From the cell containing the given text, extract its center point as [X, Y] coordinate. 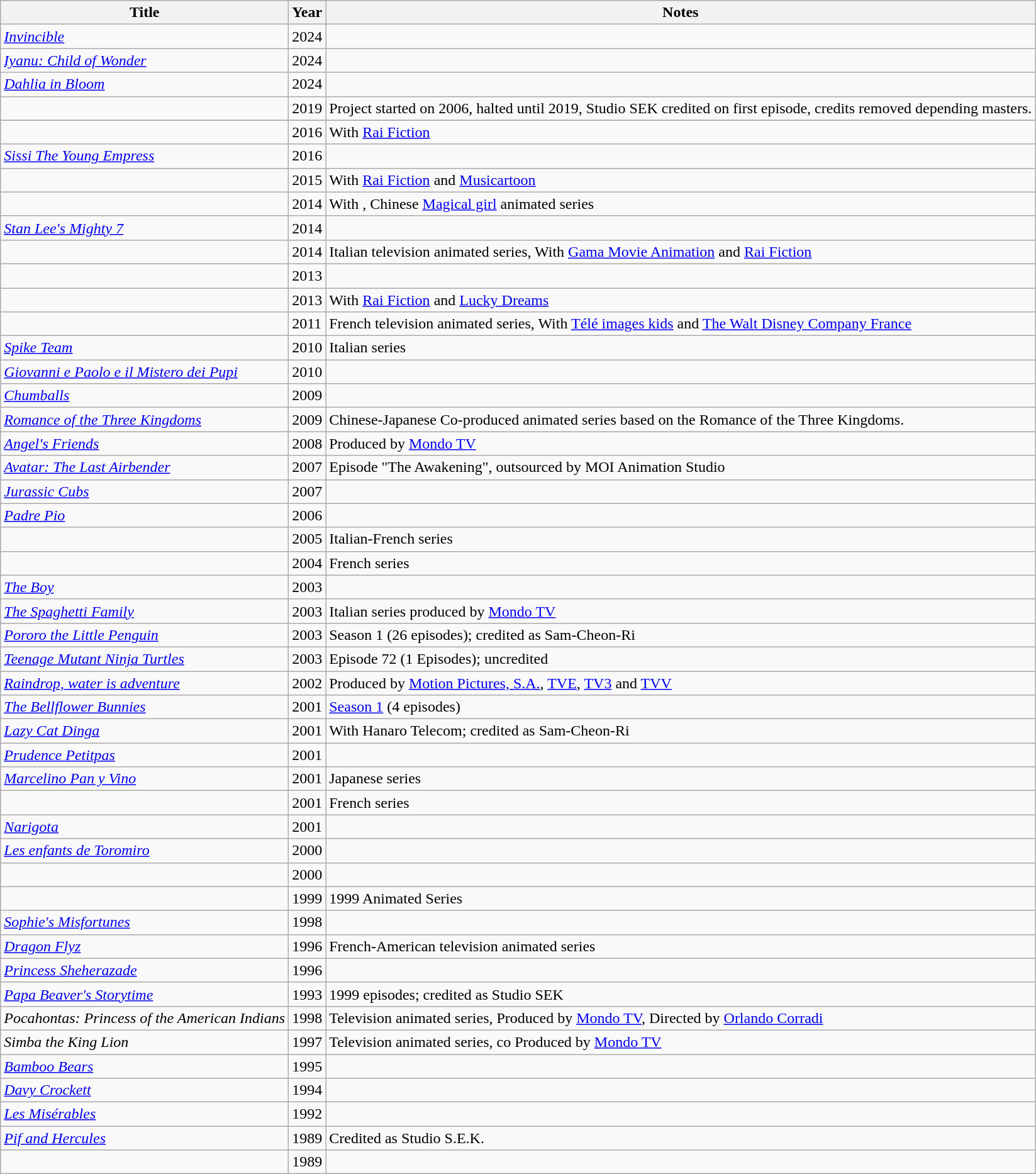
Narigota [145, 827]
French-American television animated series [681, 946]
Television animated series, co Produced by Mondo TV [681, 1042]
Stan Lee's Mighty 7 [145, 228]
Simba the King Lion [145, 1042]
Season 1 (4 episodes) [681, 707]
Angel's Friends [145, 444]
Pocahontas: Princess of the American Indians [145, 1018]
Les Misérables [145, 1114]
2005 [307, 539]
Title [145, 13]
Produced by Motion Pictures, S.A., TVE, TV3 and TVV [681, 683]
Chumballs [145, 396]
2019 [307, 108]
Padre Pio [145, 515]
Year [307, 13]
With Hanaro Telecom; credited as Sam-Cheon-Ri [681, 731]
1993 [307, 994]
Jurassic Cubs [145, 491]
Japanese series [681, 779]
French television animated series, With Télé images kids and The Walt Disney Company France [681, 324]
2002 [307, 683]
Iyanu: Child of Wonder [145, 60]
Dragon Flyz [145, 946]
2011 [307, 324]
Bamboo Bears [145, 1066]
Princess Sheherazade [145, 970]
Sophie's Misfortunes [145, 922]
Episode "The Awakening", outsourced by MOI Animation Studio [681, 467]
With , Chinese Magical girl animated series [681, 204]
The Boy [145, 587]
Teenage Mutant Ninja Turtles [145, 659]
2015 [307, 180]
Television animated series, Produced by Mondo TV, Directed by Orlando Corradi [681, 1018]
The Bellflower Bunnies [145, 707]
With Rai Fiction and Musicartoon [681, 180]
Italian series [681, 348]
1992 [307, 1114]
Produced by Mondo TV [681, 444]
Season 1 (26 episodes); credited as Sam-Cheon-Ri [681, 635]
2008 [307, 444]
Pif and Hercules [145, 1138]
Raindrop, water is adventure [145, 683]
Italian television animated series, With Gama Movie Animation and Rai Fiction [681, 252]
1999 [307, 898]
Sissi The Young Empress [145, 156]
1994 [307, 1090]
Papa Beaver's Storytime [145, 994]
Pororo the Little Penguin [145, 635]
Davy Crockett [145, 1090]
Dahlia in Bloom [145, 84]
The Spaghetti Family [145, 611]
Credited as Studio S.E.K. [681, 1138]
With Rai Fiction and Lucky Dreams [681, 300]
1997 [307, 1042]
Avatar: The Last Airbender [145, 467]
2004 [307, 563]
Prudence Petitpas [145, 755]
Chinese-Japanese Co-produced animated series based on the Romance of the Three Kingdoms. [681, 420]
Romance of the Three Kingdoms [145, 420]
With Rai Fiction [681, 132]
1995 [307, 1066]
Spike Team [145, 348]
Notes [681, 13]
Giovanni e Paolo e il Mistero dei Pupi [145, 372]
Italian series produced by Mondo TV [681, 611]
Les enfants de Toromiro [145, 851]
Invincible [145, 36]
1999 Animated Series [681, 898]
Italian-French series [681, 539]
Marcelino Pan y Vino [145, 779]
1999 episodes; credited as Studio SEK [681, 994]
Episode 72 (1 Episodes); uncredited [681, 659]
Project started on 2006, halted until 2019, Studio SEK credited on first episode, credits removed depending masters. [681, 108]
2006 [307, 515]
Lazy Cat Dinga [145, 731]
